Determine the [x, y] coordinate at the center of the cell enclosing the given text.  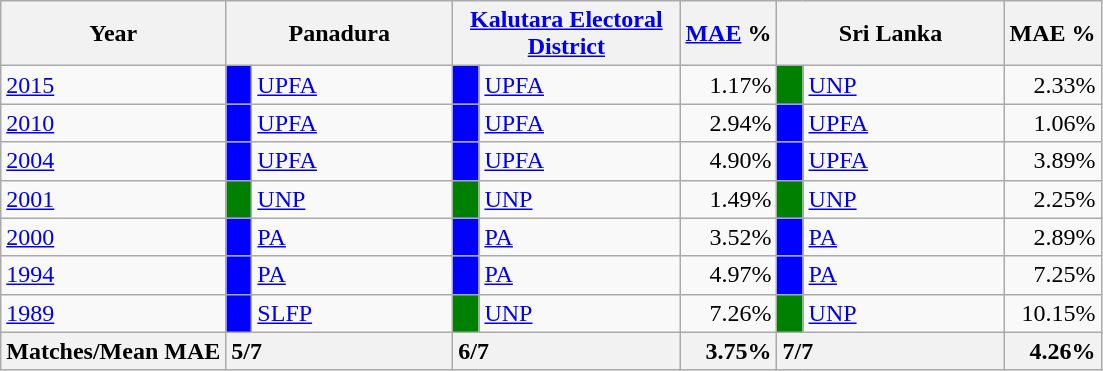
7.25% [1052, 275]
4.97% [728, 275]
1994 [114, 275]
SLFP [352, 313]
1989 [114, 313]
Year [114, 34]
2.94% [728, 123]
Kalutara Electoral District [566, 34]
2001 [114, 199]
2004 [114, 161]
4.90% [728, 161]
1.17% [728, 85]
3.52% [728, 237]
1.49% [728, 199]
1.06% [1052, 123]
2.89% [1052, 237]
4.26% [1052, 351]
7/7 [890, 351]
2010 [114, 123]
3.89% [1052, 161]
6/7 [566, 351]
10.15% [1052, 313]
7.26% [728, 313]
5/7 [340, 351]
2.33% [1052, 85]
2.25% [1052, 199]
Panadura [340, 34]
3.75% [728, 351]
Sri Lanka [890, 34]
2000 [114, 237]
Matches/Mean MAE [114, 351]
2015 [114, 85]
